Determine the [x, y] coordinate at the center of the cell enclosing the given text.  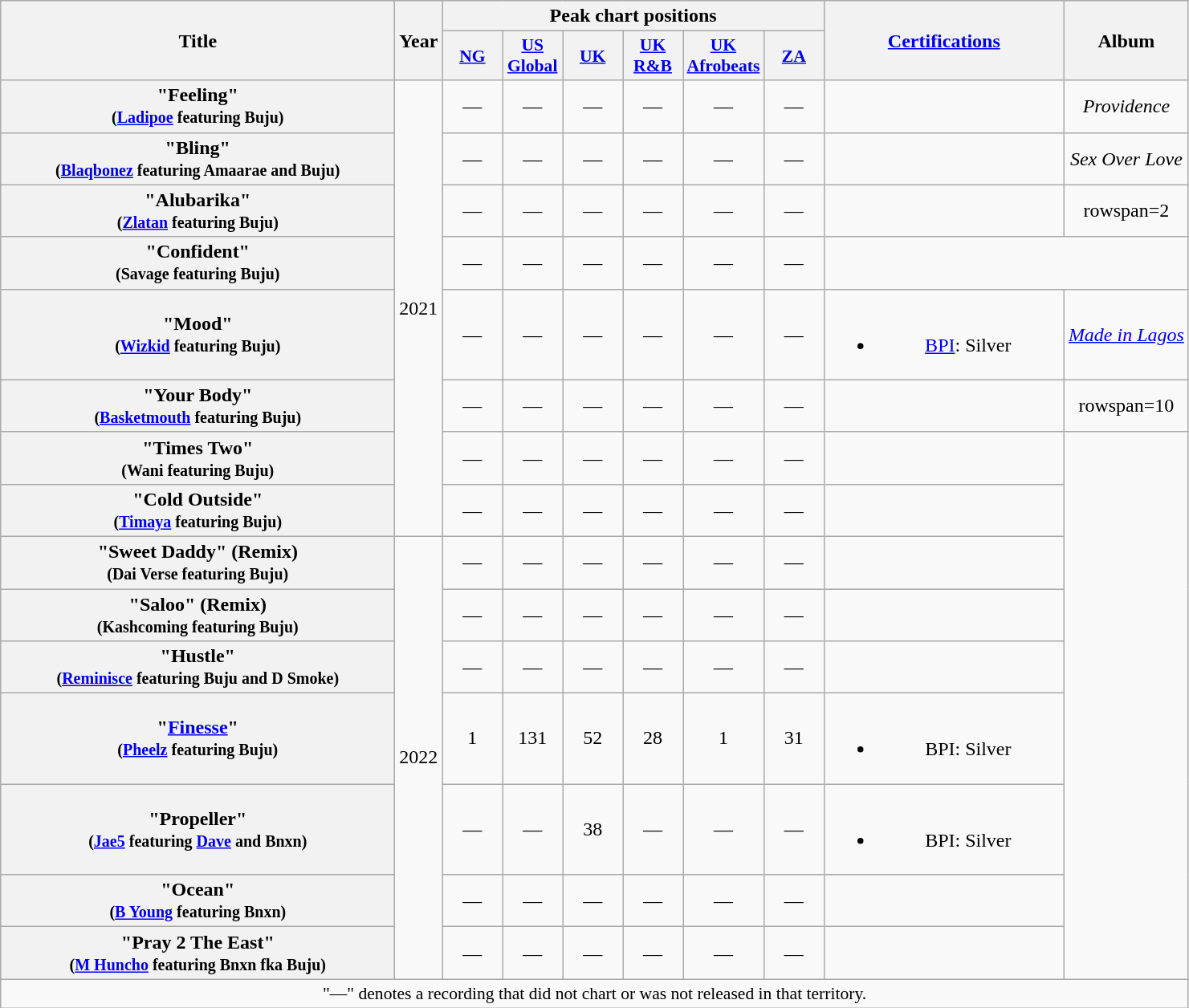
Providence [1126, 106]
31 [793, 738]
52 [592, 738]
28 [654, 738]
2021 [419, 308]
Title [197, 40]
rowspan=10 [1126, 406]
"Propeller"(Jae5 featuring Dave and Bnxn) [197, 830]
"Saloo" (Remix)(Kashcoming featuring Buju) [197, 615]
rowspan=2 [1126, 210]
"Feeling"(Ladipoe featuring Buju) [197, 106]
ZA [793, 56]
Certifications [944, 40]
"Mood"(Wizkid featuring Buju) [197, 334]
"Ocean"(B Young featuring Bnxn) [197, 900]
"Hustle"(Reminisce featuring Buju and D Smoke) [197, 668]
38 [592, 830]
Made in Lagos [1126, 334]
2022 [419, 758]
Sex Over Love [1126, 159]
"Bling"(Blaqbonez featuring Amaarae and Buju) [197, 159]
UKAfrobeats [723, 56]
131 [533, 738]
UKR&B [654, 56]
Album [1126, 40]
"Finesse"(Pheelz featuring Buju) [197, 738]
"Confident"(Savage featuring Buju) [197, 263]
USGlobal [533, 56]
"Times Two"(Wani featuring Buju) [197, 457]
Peak chart positions [633, 16]
NG [472, 56]
"Cold Outside"(Timaya featuring Buju) [197, 510]
"Sweet Daddy" (Remix)(Dai Verse featuring Buju) [197, 562]
UK [592, 56]
"Alubarika"(Zlatan featuring Buju) [197, 210]
"—" denotes a recording that did not chart or was not released in that territory. [595, 994]
"Pray 2 The East"(M Huncho featuring Bnxn fka Buju) [197, 953]
"Your Body"(Basketmouth featuring Buju) [197, 406]
Year [419, 40]
